Return [x, y] of the center of cell containing provided text 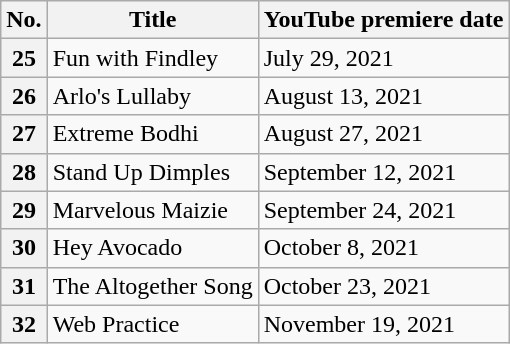
October 23, 2021 [384, 286]
Hey Avocado [152, 248]
Title [152, 20]
The Altogether Song [152, 286]
YouTube premiere date [384, 20]
Web Practice [152, 324]
30 [24, 248]
September 24, 2021 [384, 210]
28 [24, 172]
November 19, 2021 [384, 324]
26 [24, 96]
October 8, 2021 [384, 248]
27 [24, 134]
August 27, 2021 [384, 134]
September 12, 2021 [384, 172]
August 13, 2021 [384, 96]
Marvelous Maizie [152, 210]
July 29, 2021 [384, 58]
29 [24, 210]
25 [24, 58]
Extreme Bodhi [152, 134]
Fun with Findley [152, 58]
Stand Up Dimples [152, 172]
Arlo's Lullaby [152, 96]
No. [24, 20]
31 [24, 286]
32 [24, 324]
